Determine the [X, Y] coordinate at the center of the cell enclosing the given text.  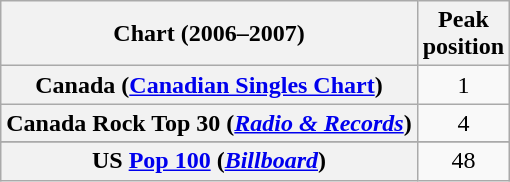
48 [463, 161]
US Pop 100 (Billboard) [209, 161]
Canada (Canadian Singles Chart) [209, 85]
Chart (2006–2007) [209, 34]
Peakposition [463, 34]
1 [463, 85]
4 [463, 123]
Canada Rock Top 30 (Radio & Records) [209, 123]
